For the text-containing cell, return its midpoint in (X, Y) coordinate format. 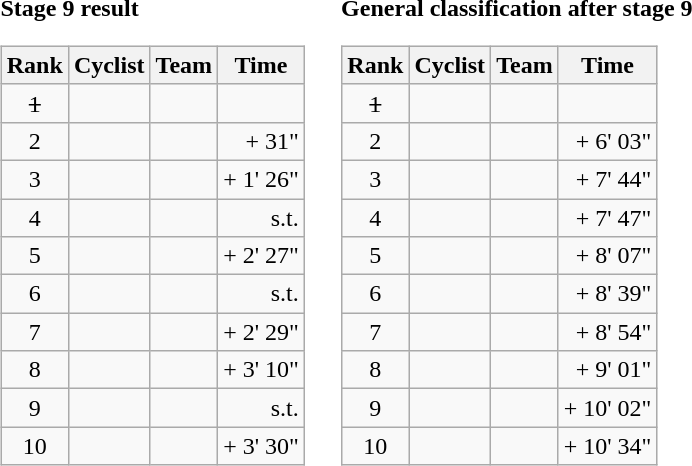
+ 10' 02" (608, 408)
+ 9' 01" (608, 370)
+ 3' 10" (262, 370)
+ 8' 39" (608, 294)
+ 1' 26" (262, 179)
+ 2' 27" (262, 256)
+ 7' 44" (608, 179)
+ 7' 47" (608, 217)
+ 2' 29" (262, 332)
+ 8' 54" (608, 332)
+ 31" (262, 141)
+ 8' 07" (608, 256)
+ 6' 03" (608, 141)
+ 3' 30" (262, 446)
+ 10' 34" (608, 446)
